For the text-containing cell, return its midpoint in (x, y) coordinate format. 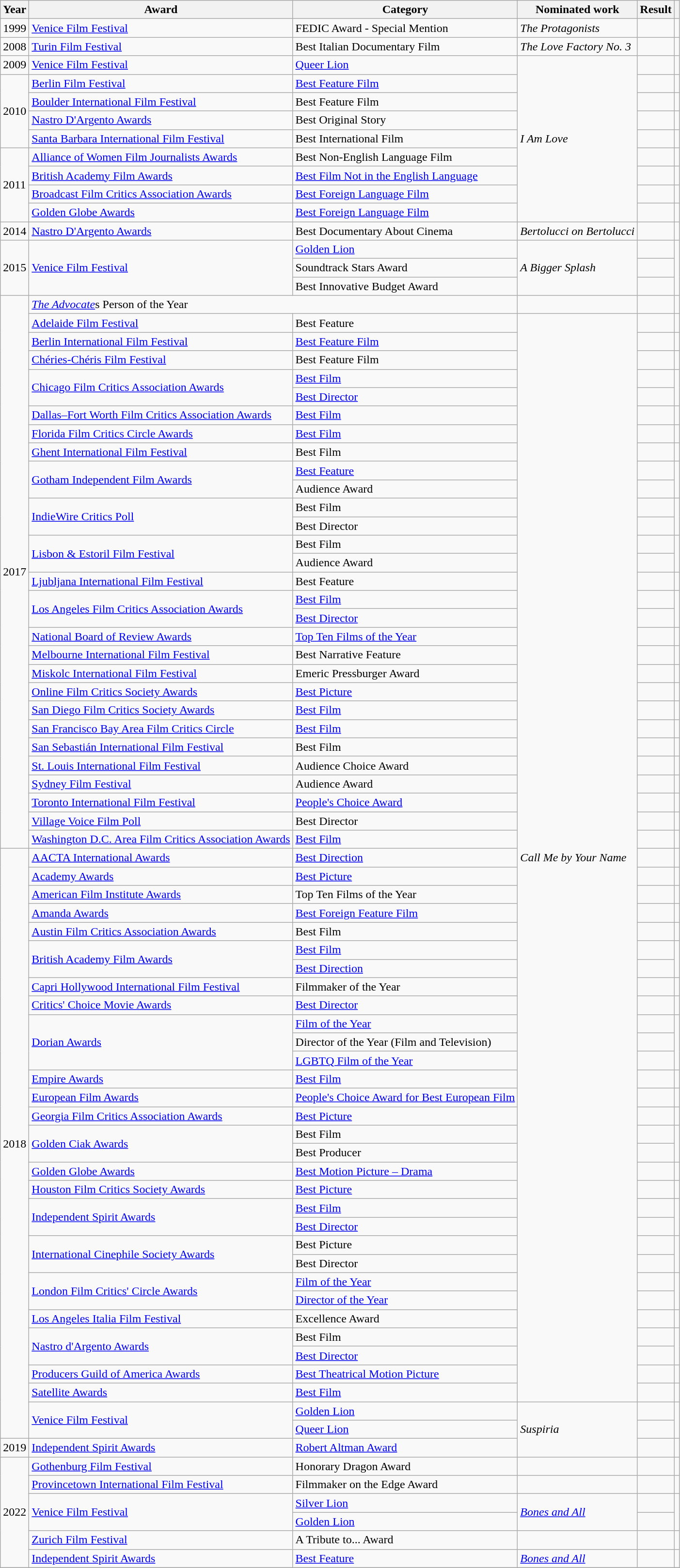
Houston Film Critics Society Awards (161, 1190)
National Board of Review Awards (161, 637)
Florida Film Critics Circle Awards (161, 434)
Best Non-English Language Film (405, 157)
Bertolucci on Bertolucci (578, 231)
Emeric Pressburger Award (405, 673)
Melbourne International Film Festival (161, 655)
Online Film Critics Society Awards (161, 692)
Golden Ciak Awards (161, 1144)
Suspiria (578, 1429)
2010 (15, 111)
Best Innovative Budget Award (405, 286)
European Film Awards (161, 1097)
Sydney Film Festival (161, 784)
Dorian Awards (161, 1042)
Chéries-Chéris Film Festival (161, 360)
Best Documentary About Cinema (405, 231)
Santa Barbara International Film Festival (161, 139)
Broadcast Film Critics Association Awards (161, 194)
San Sebastián International Film Festival (161, 747)
2019 (15, 1448)
Georgia Film Critics Association Awards (161, 1116)
San Diego Film Critics Society Awards (161, 710)
1999 (15, 28)
The Protagonists (578, 28)
2022 (15, 1512)
San Francisco Bay Area Film Critics Circle (161, 729)
Best Theatrical Motion Picture (405, 1374)
Best Film Not in the English Language (405, 175)
Los Angeles Film Critics Association Awards (161, 609)
Adelaide Film Festival (161, 323)
Nastro d'Argento Awards (161, 1346)
Satellite Awards (161, 1392)
Washington D.C. Area Film Critics Association Awards (161, 839)
Ghent International Film Festival (161, 452)
2014 (15, 231)
Silver Lion (405, 1503)
A Bigger Splash (578, 268)
Category (405, 10)
Academy Awards (161, 876)
Lisbon & Estoril Film Festival (161, 554)
Nominated work (578, 10)
Year (15, 10)
Toronto International Film Festival (161, 802)
The Advocates Person of the Year (273, 305)
I Am Love (578, 139)
Best Producer (405, 1153)
LGBTQ Film of the Year (405, 1060)
People's Choice Award for Best European Film (405, 1097)
Provincetown International Film Festival (161, 1485)
Berlin Film Festival (161, 83)
Robert Altman Award (405, 1448)
Critics' Choice Movie Awards (161, 1005)
FEDIC Award - Special Mention (405, 28)
A Tribute to... Award (405, 1540)
Best Foreign Feature Film (405, 913)
Best Original Story (405, 120)
Gothenburg Film Festival (161, 1466)
Soundtrack Stars Award (405, 268)
Berlin International Film Festival (161, 342)
Amanda Awards (161, 913)
International Cinephile Society Awards (161, 1254)
Director of the Year (Film and Television) (405, 1042)
Ljubljana International Film Festival (161, 581)
Capri Hollywood International Film Festival (161, 987)
2015 (15, 268)
Zurich Film Festival (161, 1540)
Chicago Film Critics Association Awards (161, 388)
Turin Film Festival (161, 47)
Filmmaker on the Edge Award (405, 1485)
Best Narrative Feature (405, 655)
Dallas–Fort Worth Film Critics Association Awards (161, 415)
2018 (15, 1144)
Audience Choice Award (405, 765)
Best International Film (405, 139)
London Film Critics' Circle Awards (161, 1291)
2008 (15, 47)
Director of the Year (405, 1300)
2009 (15, 65)
Boulder International Film Festival (161, 102)
Filmmaker of the Year (405, 987)
2011 (15, 185)
Call Me by Your Name (578, 858)
Village Voice Film Poll (161, 821)
AACTA International Awards (161, 858)
Best Motion Picture – Drama (405, 1171)
Alliance of Women Film Journalists Awards (161, 157)
Miskolc International Film Festival (161, 673)
Award (161, 10)
St. Louis International Film Festival (161, 765)
American Film Institute Awards (161, 895)
Best Italian Documentary Film (405, 47)
Excellence Award (405, 1319)
People's Choice Award (405, 802)
Result (656, 10)
2017 (15, 572)
Austin Film Critics Association Awards (161, 931)
Honorary Dragon Award (405, 1466)
Empire Awards (161, 1079)
Los Angeles Italia Film Festival (161, 1319)
Gotham Independent Film Awards (161, 480)
IndieWire Critics Poll (161, 516)
Producers Guild of America Awards (161, 1374)
The Love Factory No. 3 (578, 47)
